Extract the (X, Y) coordinate from the center of the cell holding the provided text.  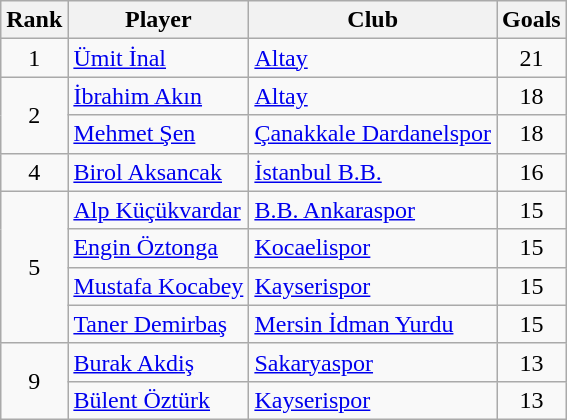
Burak Akdiş (158, 362)
Player (158, 20)
1 (34, 58)
Bülent Öztürk (158, 400)
Mersin İdman Yurdu (373, 324)
9 (34, 381)
İbrahim Akın (158, 96)
Mustafa Kocabey (158, 286)
Alp Küçükvardar (158, 210)
4 (34, 172)
B.B. Ankaraspor (373, 210)
Rank (34, 20)
Club (373, 20)
Ümit İnal (158, 58)
Sakaryaspor (373, 362)
Engin Öztonga (158, 248)
Taner Demirbaş (158, 324)
5 (34, 267)
Birol Aksancak (158, 172)
Goals (531, 20)
Mehmet Şen (158, 134)
21 (531, 58)
16 (531, 172)
Çanakkale Dardanelspor (373, 134)
Kocaelispor (373, 248)
İstanbul B.B. (373, 172)
2 (34, 115)
